From the cell containing the given text, extract its center point as (x, y) coordinate. 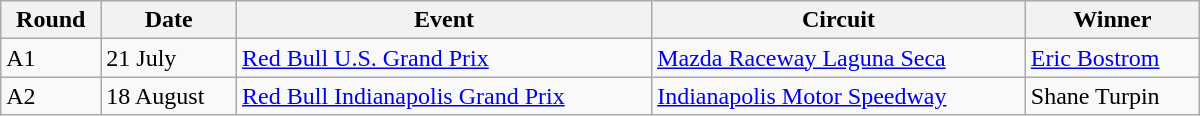
Shane Turpin (1112, 96)
Round (51, 20)
18 August (169, 96)
A2 (51, 96)
Date (169, 20)
21 July (169, 58)
Circuit (839, 20)
Event (444, 20)
Red Bull Indianapolis Grand Prix (444, 96)
Red Bull U.S. Grand Prix (444, 58)
Eric Bostrom (1112, 58)
Indianapolis Motor Speedway (839, 96)
Mazda Raceway Laguna Seca (839, 58)
Winner (1112, 20)
A1 (51, 58)
